Find where the given text appears and provide that cell's center as (x, y) coordinate. 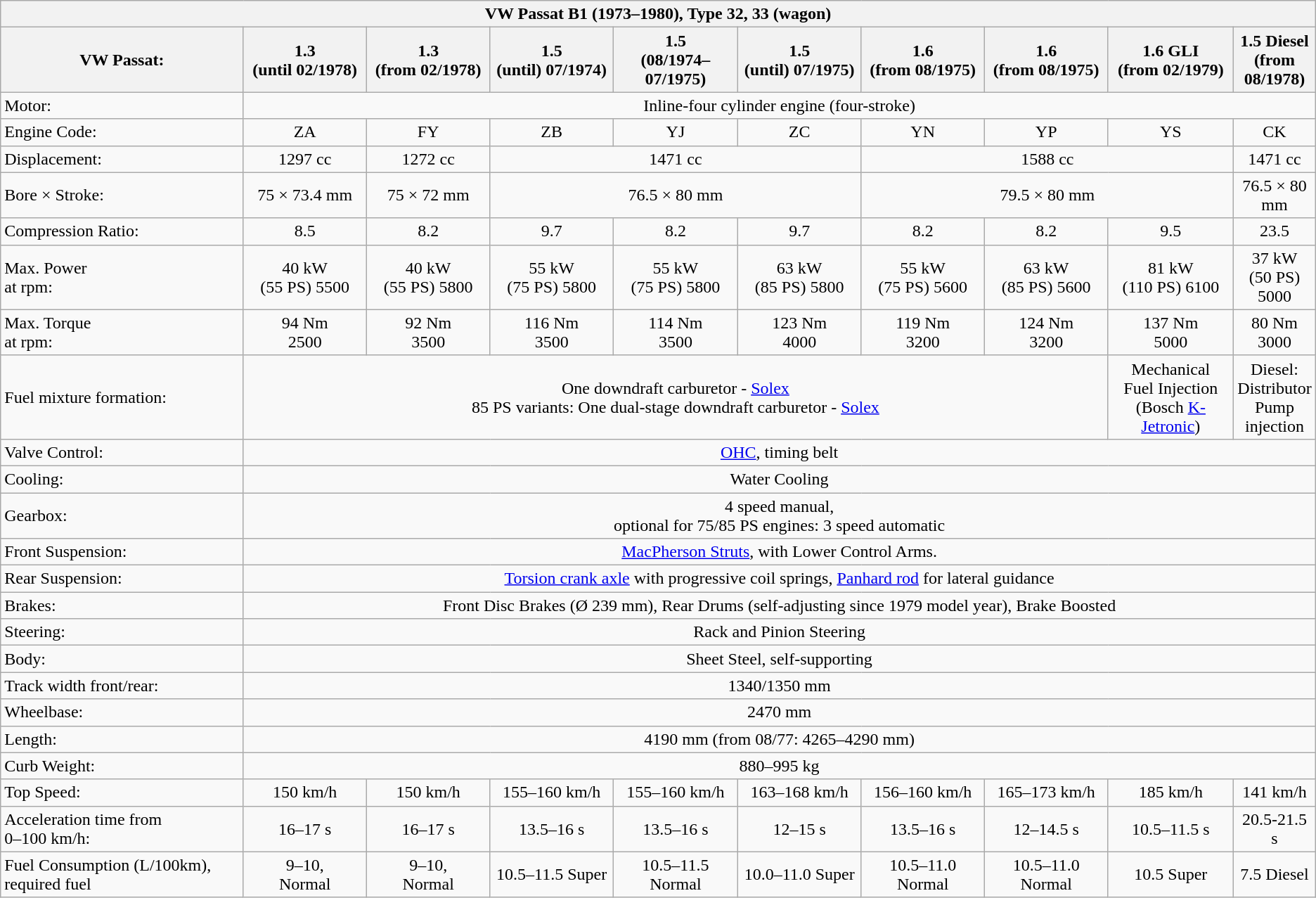
1.3(until 02/1978) (305, 60)
Curb Weight: (122, 766)
VW Passat: (122, 60)
Track width front/rear: (122, 686)
MechanicalFuel Injection (Bosch K-Jetronic) (1171, 397)
Length: (122, 739)
165–173 km/h (1046, 793)
Torsion crank axle with progressive coil springs, Panhard rod for lateral guidance (779, 579)
10.0–11.0 Super (799, 875)
123 Nm4000 (799, 332)
1340/1350 mm (779, 686)
Diesel: Distributor Pump injection (1275, 397)
OHC, timing belt (779, 452)
Top Speed: (122, 793)
1297 cc (305, 159)
75 × 72 mm (428, 195)
Max. Powerat rpm: (122, 277)
Brakes: (122, 605)
Valve Control: (122, 452)
137 Nm5000 (1171, 332)
81 kW(110 PS) 6100 (1171, 277)
1272 cc (428, 159)
1.5(until) 07/1975) (799, 60)
55 kW(75 PS) 5600 (923, 277)
Bore × Stroke: (122, 195)
CK (1275, 132)
63 kW(85 PS) 5800 (799, 277)
YJ (675, 132)
YP (1046, 132)
Gearbox: (122, 515)
Rear Suspension: (122, 579)
Front Disc Brakes (Ø 239 mm), Rear Drums (self-adjusting since 1979 model year), Brake Boosted (779, 605)
1.3(from 02/1978) (428, 60)
Fuel Consumption (L/100km), required fuel (122, 875)
37 kW(50 PS) 5000 (1275, 277)
75 × 73.4 mm (305, 195)
156–160 km/h (923, 793)
141 km/h (1275, 793)
63 kW(85 PS) 5600 (1046, 277)
Steering: (122, 632)
1.6 GLI(from 02/1979) (1171, 60)
Rack and Pinion Steering (779, 632)
9.5 (1171, 231)
94 Nm2500 (305, 332)
4 speed manual,optional for 75/85 PS engines: 3 speed automatic (779, 515)
One downdraft carburetor - Solex85 PS variants: One dual-stage downdraft carburetor - Solex (676, 397)
YN (923, 132)
12–14.5 s (1046, 828)
YS (1171, 132)
Displacement: (122, 159)
Cooling: (122, 479)
1.5(08/1974–07/1975) (675, 60)
1588 cc (1047, 159)
40 kW(55 PS) 5500 (305, 277)
92 Nm3500 (428, 332)
7.5 Diesel (1275, 875)
Inline-four cylinder engine (four-stroke) (779, 105)
2470 mm (779, 712)
Max. Torqueat rpm: (122, 332)
10.5 Super (1171, 875)
10.5–11.5 Super (552, 875)
Wheelbase: (122, 712)
Body: (122, 659)
185 km/h (1171, 793)
Front Suspension: (122, 552)
10.5–11.5 s (1171, 828)
20.5-21.5 s (1275, 828)
79.5 × 80 mm (1047, 195)
163–168 km/h (799, 793)
114 Nm3500 (675, 332)
40 kW(55 PS) 5800 (428, 277)
80 Nm3000 (1275, 332)
ZA (305, 132)
Acceleration time from0–100 km/h: (122, 828)
880–995 kg (779, 766)
FY (428, 132)
VW Passat B1 (1973–1980), Type 32, 33 (wagon) (658, 14)
Fuel mixture formation: (122, 397)
ZC (799, 132)
8.5 (305, 231)
ZB (552, 132)
1.5 Diesel(from 08/1978) (1275, 60)
Water Cooling (779, 479)
Sheet Steel, self-supporting (779, 659)
MacPherson Struts, with Lower Control Arms. (779, 552)
116 Nm3500 (552, 332)
12–15 s (799, 828)
23.5 (1275, 231)
Motor: (122, 105)
Engine Code: (122, 132)
10.5–11.5 Normal (675, 875)
1.5(until) 07/1974) (552, 60)
4190 mm (from 08/77: 4265–4290 mm) (779, 739)
119 Nm3200 (923, 332)
Compression Ratio: (122, 231)
124 Nm3200 (1046, 332)
